For the text-containing cell, return its midpoint in (X, Y) coordinate format. 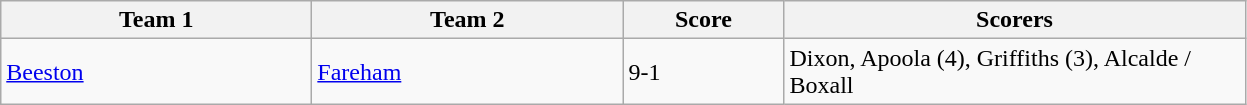
Beeston (156, 72)
Score (704, 20)
9-1 (704, 72)
Dixon, Apoola (4), Griffiths (3), Alcalde / Boxall (1014, 72)
Fareham (468, 72)
Team 1 (156, 20)
Team 2 (468, 20)
Scorers (1014, 20)
